Capture the cell that displays the provided text and extract its [x, y] central coordinate. 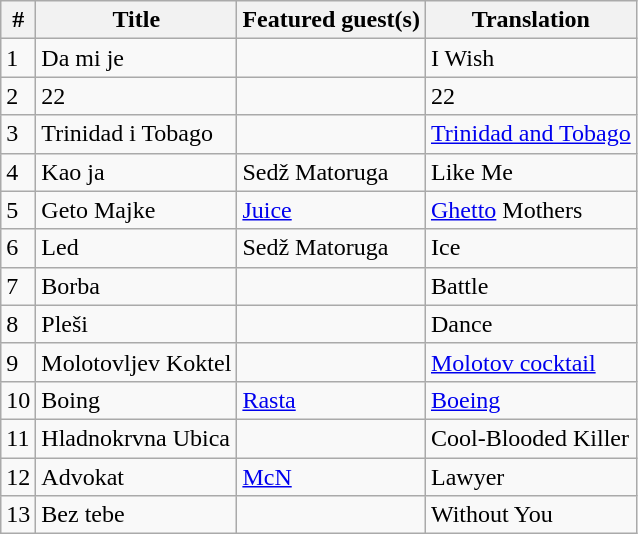
11 [18, 438]
Kao ja [136, 172]
Molotovljev Koktel [136, 362]
7 [18, 286]
Cool-Blooded Killer [530, 438]
Da mi je [136, 58]
Pleši [136, 324]
Trinidad and Tobago [530, 134]
3 [18, 134]
Like Me [530, 172]
Bez tebe [136, 515]
10 [18, 400]
Boing [136, 400]
# [18, 20]
8 [18, 324]
Hladnokrvna Ubica [136, 438]
Featured guest(s) [332, 20]
I Wish [530, 58]
Borba [136, 286]
Boeing [530, 400]
1 [18, 58]
6 [18, 248]
Battle [530, 286]
Molotov cocktail [530, 362]
Juice [332, 210]
Without You [530, 515]
Ice [530, 248]
McN [332, 477]
9 [18, 362]
Rasta [332, 400]
13 [18, 515]
Title [136, 20]
Geto Majke [136, 210]
Advokat [136, 477]
Trinidad i Tobago [136, 134]
Dance [530, 324]
Translation [530, 20]
2 [18, 96]
Ghetto Mothers [530, 210]
5 [18, 210]
Led [136, 248]
4 [18, 172]
12 [18, 477]
Lawyer [530, 477]
